Find where the given text appears and provide that cell's center as (X, Y) coordinate. 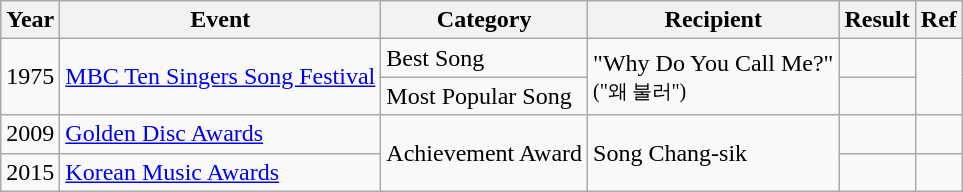
Result (877, 20)
Achievement Award (484, 153)
"Why Do You Call Me?"("왜 불러") (714, 77)
Korean Music Awards (220, 172)
Golden Disc Awards (220, 134)
2009 (30, 134)
2015 (30, 172)
Recipient (714, 20)
Event (220, 20)
Ref (938, 20)
MBC Ten Singers Song Festival (220, 77)
Best Song (484, 58)
Song Chang-sik (714, 153)
Year (30, 20)
1975 (30, 77)
Category (484, 20)
Most Popular Song (484, 96)
